From the cell containing the given text, extract its center point as (x, y) coordinate. 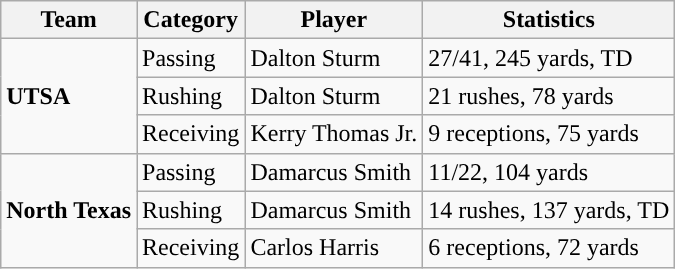
UTSA (69, 96)
Carlos Harris (334, 248)
Kerry Thomas Jr. (334, 134)
Statistics (549, 20)
9 receptions, 75 yards (549, 134)
North Texas (69, 210)
21 rushes, 78 yards (549, 96)
Team (69, 20)
6 receptions, 72 yards (549, 248)
Player (334, 20)
14 rushes, 137 yards, TD (549, 210)
11/22, 104 yards (549, 172)
27/41, 245 yards, TD (549, 58)
Category (190, 20)
